Find where the given text appears and provide that cell's center as (x, y) coordinate. 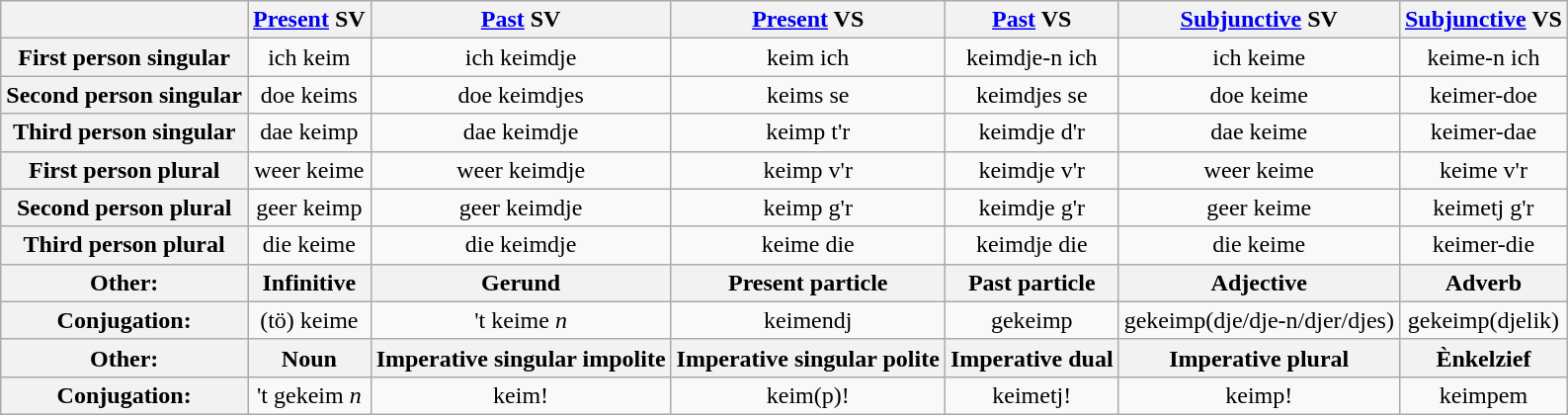
(tö) keime (310, 320)
Present particle (808, 283)
Present VS (808, 20)
keimdje v'r (1032, 170)
keimdje g'r (1032, 207)
keim! (521, 395)
Gerund (521, 283)
dae keime (1259, 132)
keimetj! (1032, 395)
keimp v'r (808, 170)
Adjective (1259, 283)
keimetj g'r (1483, 207)
keime v'r (1483, 170)
gekeimp(dje/dje-n/djer/djes) (1259, 320)
doe keims (310, 95)
dae keimp (310, 132)
Infinitive (310, 283)
Imperative singular polite (808, 358)
Third person singular (124, 132)
Subjunctive VS (1483, 20)
Third person plural (124, 245)
Second person singular (124, 95)
Imperative singular impolite (521, 358)
doe keime (1259, 95)
keimp g'r (808, 207)
die keimdje (521, 245)
keimer-dae (1483, 132)
keimer-die (1483, 245)
geer keimp (310, 207)
Past SV (521, 20)
keimpem (1483, 395)
geer keimdje (521, 207)
keimendj (808, 320)
't keime n (521, 320)
Adverb (1483, 283)
dae keimdje (521, 132)
Imperative plural (1259, 358)
First person plural (124, 170)
keime die (808, 245)
keims se (808, 95)
gekeimp(djelik) (1483, 320)
Second person plural (124, 207)
keimp t'r (808, 132)
keim(p)! (808, 395)
ich keime (1259, 57)
ich keimdje (521, 57)
doe keimdjes (521, 95)
keim ich (808, 57)
Past particle (1032, 283)
keime-n ich (1483, 57)
Past VS (1032, 20)
keimer-doe (1483, 95)
keimdjes se (1032, 95)
ich keim (310, 57)
Imperative dual (1032, 358)
keimp! (1259, 395)
keimdje die (1032, 245)
gekeimp (1032, 320)
keimdje d'r (1032, 132)
keimdje-n ich (1032, 57)
geer keime (1259, 207)
Noun (310, 358)
't gekeim n (310, 395)
First person singular (124, 57)
Ènkelzief (1483, 358)
weer keimdje (521, 170)
Subjunctive SV (1259, 20)
Present SV (310, 20)
